Extract the [X, Y] coordinate from the center of the cell holding the provided text.  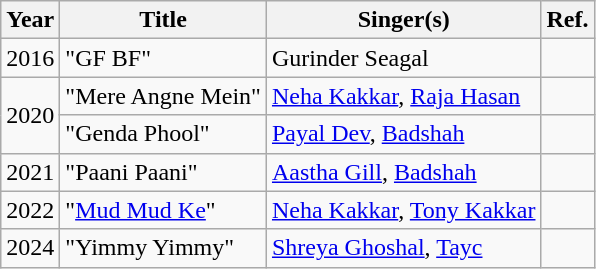
Gurinder Seagal [404, 58]
"Genda Phool" [164, 134]
"Yimmy Yimmy" [164, 248]
Singer(s) [404, 20]
"Mere Angne Mein" [164, 96]
Shreya Ghoshal, Tayc [404, 248]
Neha Kakkar, Raja Hasan [404, 96]
2020 [30, 115]
Payal Dev, Badshah [404, 134]
2022 [30, 210]
Aastha Gill, Badshah [404, 172]
2024 [30, 248]
"Mud Mud Ke" [164, 210]
Year [30, 20]
Title [164, 20]
"GF BF" [164, 58]
2021 [30, 172]
2016 [30, 58]
Ref. [568, 20]
Neha Kakkar, Tony Kakkar [404, 210]
"Paani Paani" [164, 172]
